Detect which cell encompasses the target text, then output its [x, y] center coordinate. 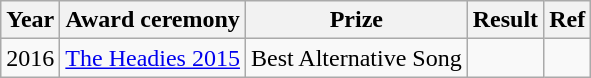
Award ceremony [153, 20]
Year [30, 20]
Best Alternative Song [356, 58]
Prize [356, 20]
Result [505, 20]
2016 [30, 58]
Ref [568, 20]
The Headies 2015 [153, 58]
